Return the (X, Y) coordinate for the center point of the cell that contains the specified text.  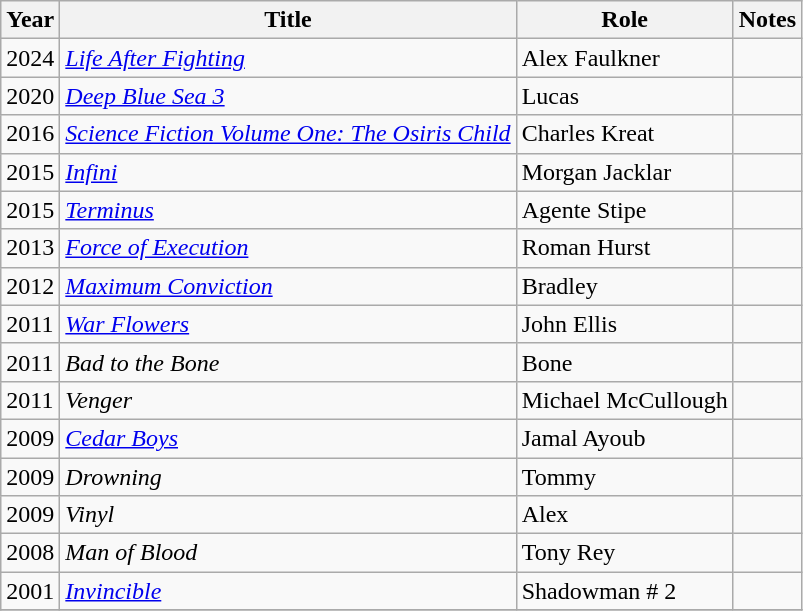
Venger (288, 400)
Year (30, 20)
Alex Faulkner (624, 58)
Roman Hurst (624, 248)
2020 (30, 96)
2016 (30, 134)
Charles Kreat (624, 134)
Bone (624, 362)
Cedar Boys (288, 438)
Shadowman # 2 (624, 591)
2012 (30, 286)
2001 (30, 591)
Role (624, 20)
Agente Stipe (624, 210)
War Flowers (288, 324)
Jamal Ayoub (624, 438)
Drowning (288, 477)
Tony Rey (624, 553)
Alex (624, 515)
2013 (30, 248)
Notes (767, 20)
Lucas (624, 96)
Invincible (288, 591)
Bad to the Bone (288, 362)
Maximum Conviction (288, 286)
Michael McCullough (624, 400)
Infini (288, 172)
Force of Execution (288, 248)
Morgan Jacklar (624, 172)
Tommy (624, 477)
Life After Fighting (288, 58)
Terminus (288, 210)
Title (288, 20)
Bradley (624, 286)
2024 (30, 58)
Man of Blood (288, 553)
John Ellis (624, 324)
Science Fiction Volume One: The Osiris Child (288, 134)
2008 (30, 553)
Vinyl (288, 515)
Deep Blue Sea 3 (288, 96)
